From the cell containing the given text, extract its center point as (x, y) coordinate. 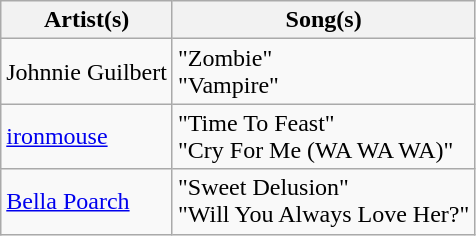
"Zombie""Vampire" (323, 72)
ironmouse (87, 136)
Song(s) (323, 20)
Bella Poarch (87, 202)
Johnnie Guilbert (87, 72)
"Sweet Delusion""Will You Always Love Her?" (323, 202)
Artist(s) (87, 20)
"Time To Feast""Cry For Me (WA WA WA)" (323, 136)
